Search for the cell housing the specified text and yield its [X, Y] center coordinate. 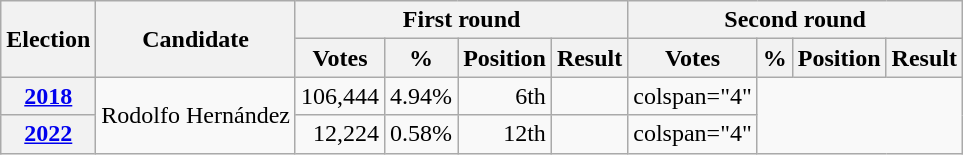
Rodolfo Hernández [196, 115]
106,444 [340, 96]
2022 [48, 134]
12,224 [340, 134]
12th [505, 134]
Second round [796, 20]
4.94% [422, 96]
2018 [48, 96]
Election [48, 39]
0.58% [422, 134]
6th [505, 96]
Candidate [196, 39]
First round [461, 20]
